Return the (X, Y) coordinate for the center point of the cell that contains the specified text.  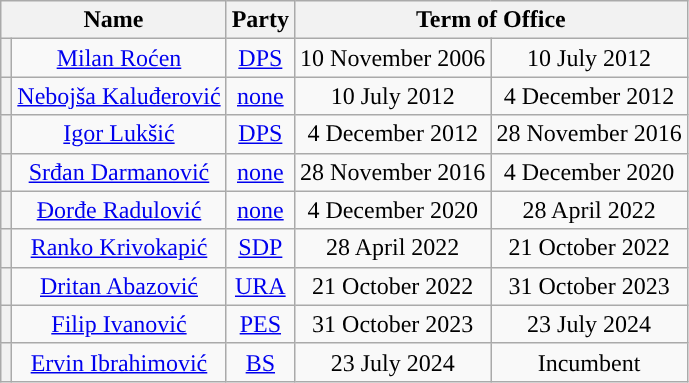
Srđan Darmanović (119, 172)
Filip Ivanović (119, 324)
Ranko Krivokapić (119, 248)
Party (260, 20)
BS (260, 362)
Nebojša Kaluđerović (119, 96)
Milan Roćen (119, 58)
Đorđe Radulović (119, 210)
10 November 2006 (393, 58)
PES (260, 324)
Dritan Abazović (119, 286)
SDP (260, 248)
Igor Lukšić (119, 134)
Term of Office (492, 20)
Name (114, 20)
Incumbent (589, 362)
Ervin Ibrahimović (119, 362)
URA (260, 286)
